Locate the cell with the specified text and output its (X, Y) center coordinate. 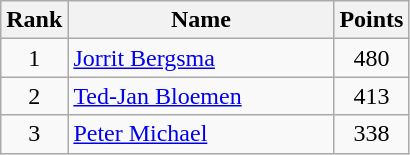
Rank (34, 20)
Name (201, 20)
338 (372, 134)
413 (372, 96)
Jorrit Bergsma (201, 58)
Points (372, 20)
3 (34, 134)
2 (34, 96)
Ted-Jan Bloemen (201, 96)
Peter Michael (201, 134)
1 (34, 58)
480 (372, 58)
